Search for the cell housing the specified text and yield its [x, y] center coordinate. 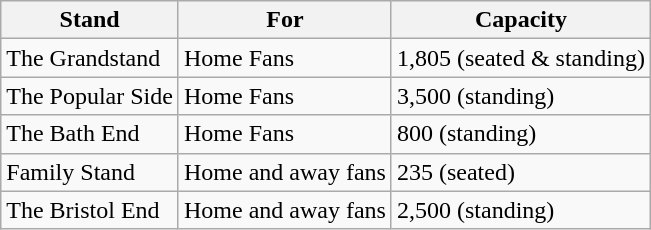
The Popular Side [90, 96]
2,500 (standing) [520, 210]
The Bristol End [90, 210]
The Bath End [90, 134]
Capacity [520, 20]
Family Stand [90, 172]
Stand [90, 20]
3,500 (standing) [520, 96]
For [284, 20]
The Grandstand [90, 58]
800 (standing) [520, 134]
235 (seated) [520, 172]
1,805 (seated & standing) [520, 58]
